Locate the cell with the specified text and output its [X, Y] center coordinate. 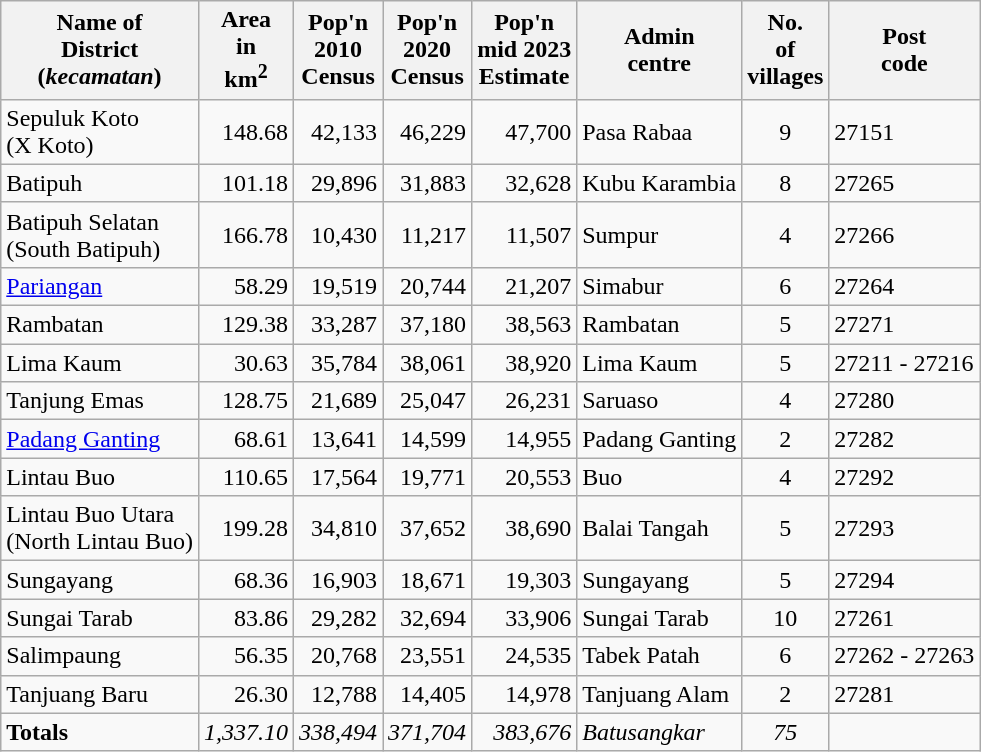
33,287 [338, 325]
20,768 [338, 656]
383,676 [524, 732]
199.28 [246, 528]
20,553 [524, 477]
25,047 [428, 401]
68.61 [246, 439]
26,231 [524, 401]
Lintau Buo [100, 477]
68.36 [246, 580]
42,133 [338, 132]
Kubu Karambia [660, 183]
Area in km2 [246, 50]
29,896 [338, 183]
32,694 [428, 618]
19,771 [428, 477]
75 [786, 732]
Buo [660, 477]
11,217 [428, 234]
Salimpaung [100, 656]
Batipuh [100, 183]
Tanjung Emas [100, 401]
Tabek Patah [660, 656]
Tanjuang Baru [100, 694]
Postcode [904, 50]
14,978 [524, 694]
58.29 [246, 286]
14,955 [524, 439]
Saruaso [660, 401]
Name of District(kecamatan) [100, 50]
83.86 [246, 618]
29,282 [338, 618]
37,180 [428, 325]
38,690 [524, 528]
47,700 [524, 132]
20,744 [428, 286]
23,551 [428, 656]
Pop'n mid 2023 Estimate [524, 50]
24,535 [524, 656]
19,519 [338, 286]
Pasa Rabaa [660, 132]
101.18 [246, 183]
Admin centre [660, 50]
19,303 [524, 580]
31,883 [428, 183]
11,507 [524, 234]
128.75 [246, 401]
18,671 [428, 580]
21,689 [338, 401]
Simabur [660, 286]
13,641 [338, 439]
27265 [904, 183]
Lintau Buo Utara (North Lintau Buo) [100, 528]
166.78 [246, 234]
Batipuh Selatan (South Batipuh) [100, 234]
148.68 [246, 132]
338,494 [338, 732]
14,599 [428, 439]
33,906 [524, 618]
Pop'n 2020 Census [428, 50]
8 [786, 183]
34,810 [338, 528]
27282 [904, 439]
Balai Tangah [660, 528]
30.63 [246, 363]
46,229 [428, 132]
Pariangan [100, 286]
Totals [100, 732]
10 [786, 618]
27211 - 27216 [904, 363]
38,920 [524, 363]
27264 [904, 286]
56.35 [246, 656]
14,405 [428, 694]
Tanjuang Alam [660, 694]
27261 [904, 618]
No. of villages [786, 50]
27293 [904, 528]
26.30 [246, 694]
27266 [904, 234]
27271 [904, 325]
27294 [904, 580]
9 [786, 132]
27280 [904, 401]
21,207 [524, 286]
Batusangkar [660, 732]
16,903 [338, 580]
27151 [904, 132]
27262 - 27263 [904, 656]
35,784 [338, 363]
Pop'n 2010 Census [338, 50]
Sumpur [660, 234]
110.65 [246, 477]
371,704 [428, 732]
27281 [904, 694]
32,628 [524, 183]
129.38 [246, 325]
38,563 [524, 325]
37,652 [428, 528]
1,337.10 [246, 732]
17,564 [338, 477]
38,061 [428, 363]
27292 [904, 477]
10,430 [338, 234]
12,788 [338, 694]
Sepuluk Koto (X Koto) [100, 132]
